Output the (X, Y) coordinate of the center of the cell containing the given text.  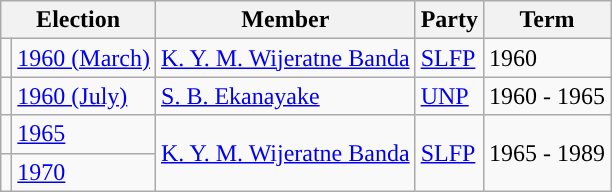
Term (546, 20)
1965 - 1989 (546, 153)
Member (286, 20)
1970 (84, 172)
1965 (84, 134)
UNP (449, 96)
1960 (March) (84, 58)
1960 - 1965 (546, 96)
Election (78, 20)
1960 (546, 58)
S. B. Ekanayake (286, 96)
Party (449, 20)
1960 (July) (84, 96)
